Locate the cell with the specified text and output its (x, y) center coordinate. 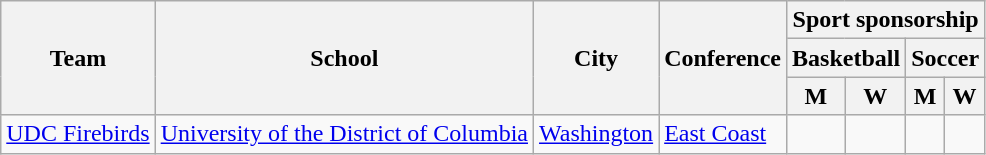
Sport sponsorship (886, 20)
Conference (723, 58)
Soccer (946, 58)
East Coast (723, 134)
City (596, 58)
School (344, 58)
University of the District of Columbia (344, 134)
Basketball (846, 58)
Team (78, 58)
Washington (596, 134)
UDC Firebirds (78, 134)
